Return (X, Y) of the center of cell containing provided text 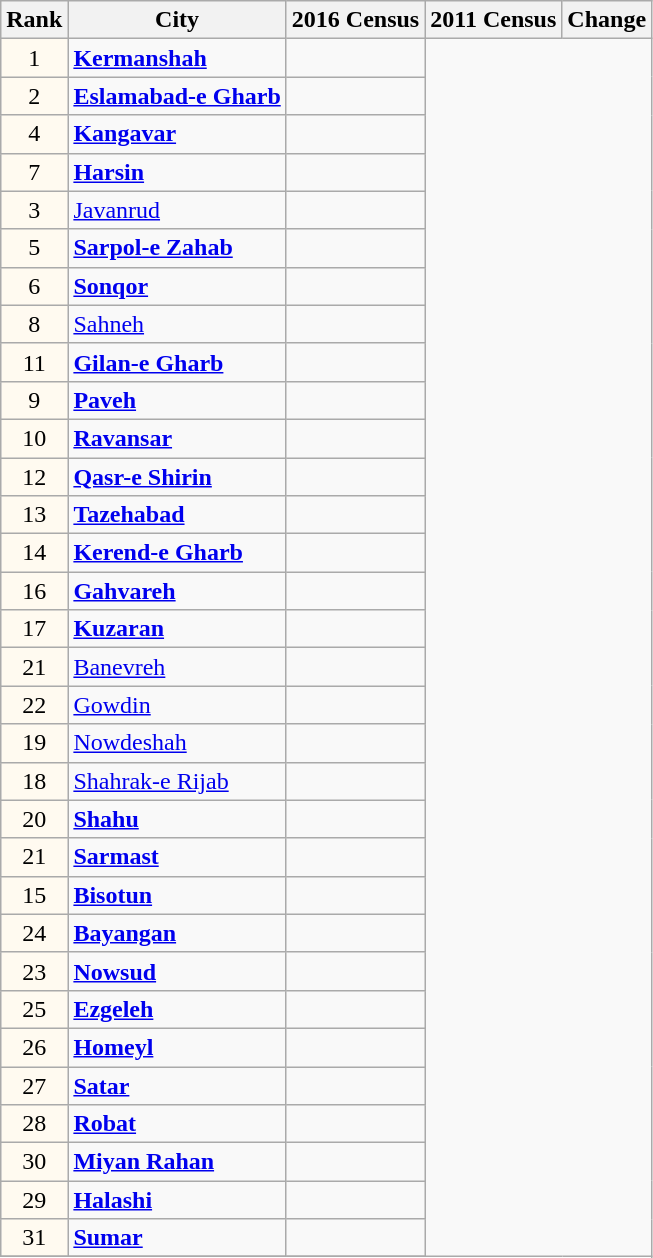
18 (34, 781)
14 (34, 553)
23 (34, 971)
Robat (177, 1124)
Sonqor (177, 286)
8 (34, 324)
26 (34, 1047)
Javanrud (177, 210)
12 (34, 477)
Homeyl (177, 1047)
13 (34, 515)
Harsin (177, 172)
Sarmast (177, 857)
20 (34, 819)
Ravansar (177, 438)
Nowdeshah (177, 743)
Qasr-e Shirin (177, 477)
Eslamabad-e Gharb (177, 96)
Bisotun (177, 895)
28 (34, 1124)
Satar (177, 1085)
17 (34, 629)
Kangavar (177, 134)
24 (34, 933)
Ezgeleh (177, 1009)
4 (34, 134)
Gahvareh (177, 591)
16 (34, 591)
Kerend-e Gharb (177, 553)
Change (607, 20)
2016 Census (355, 20)
11 (34, 362)
2011 Census (494, 20)
Sarpol-e Zahab (177, 248)
Kermanshah (177, 58)
Tazehabad (177, 515)
Shahrak-e Rijab (177, 781)
9 (34, 400)
Sahneh (177, 324)
Miyan Rahan (177, 1162)
22 (34, 705)
30 (34, 1162)
2 (34, 96)
Shahu (177, 819)
3 (34, 210)
1 (34, 58)
7 (34, 172)
Gowdin (177, 705)
Paveh (177, 400)
Kuzaran (177, 629)
Rank (34, 20)
19 (34, 743)
15 (34, 895)
Nowsud (177, 971)
27 (34, 1085)
Bayangan (177, 933)
Sumar (177, 1238)
Halashi (177, 1200)
Banevreh (177, 667)
6 (34, 286)
29 (34, 1200)
10 (34, 438)
31 (34, 1238)
City (177, 20)
5 (34, 248)
Gilan-e Gharb (177, 362)
25 (34, 1009)
